Locate the cell with the specified text and output its [x, y] center coordinate. 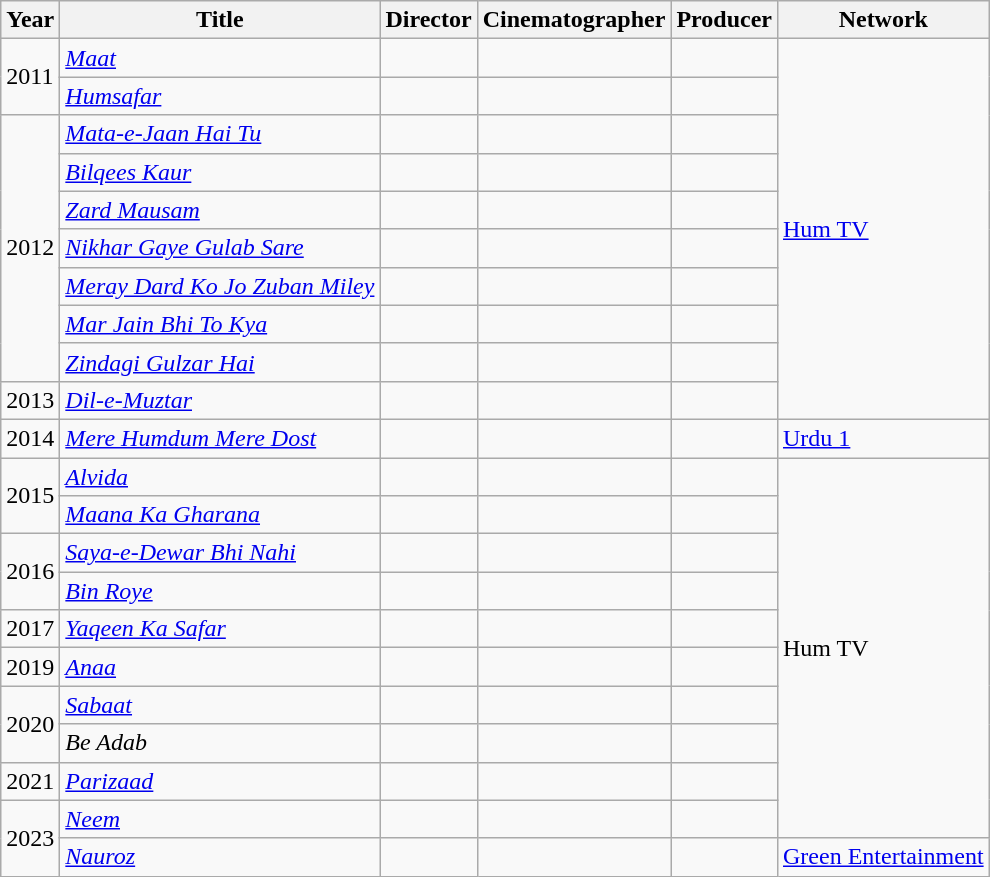
Maat [220, 58]
2020 [30, 724]
Maana Ka Gharana [220, 515]
2015 [30, 496]
Producer [724, 20]
Mere Humdum Mere Dost [220, 438]
Nauroz [220, 857]
Parizaad [220, 781]
2019 [30, 667]
Dil-e-Muztar [220, 400]
Sabaat [220, 705]
Mar Jain Bhi To Kya [220, 324]
Bilqees Kaur [220, 172]
Urdu 1 [883, 438]
2021 [30, 781]
Mata-e-Jaan Hai Tu [220, 134]
Zard Mausam [220, 210]
Director [428, 20]
Humsafar [220, 96]
Yaqeen Ka Safar [220, 629]
Bin Roye [220, 591]
Title [220, 20]
2011 [30, 77]
2013 [30, 400]
Neem [220, 819]
Alvida [220, 477]
Saya-e-Dewar Bhi Nahi [220, 553]
Be Adab [220, 743]
2014 [30, 438]
2023 [30, 838]
Nikhar Gaye Gulab Sare [220, 248]
Anaa [220, 667]
Year [30, 20]
Green Entertainment [883, 857]
2016 [30, 572]
2017 [30, 629]
Network [883, 20]
Zindagi Gulzar Hai [220, 362]
Cinematographer [574, 20]
2012 [30, 248]
Meray Dard Ko Jo Zuban Miley [220, 286]
